Find where the given text appears and provide that cell's center as (X, Y) coordinate. 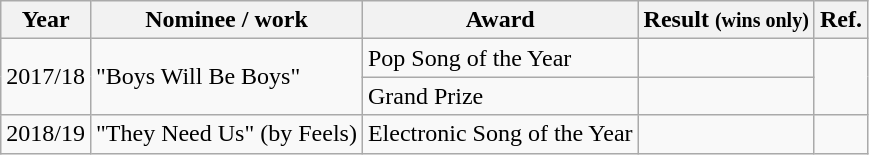
"They Need Us" (by Feels) (226, 134)
Ref. (840, 20)
Award (500, 20)
2017/18 (46, 77)
2018/19 (46, 134)
Pop Song of the Year (500, 58)
Nominee / work (226, 20)
Grand Prize (500, 96)
Result (wins only) (726, 20)
Year (46, 20)
Electronic Song of the Year (500, 134)
"Boys Will Be Boys" (226, 77)
